Locate the cell with the specified text and output its [X, Y] center coordinate. 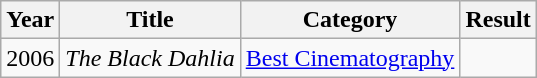
2006 [30, 58]
Best Cinematography [350, 58]
The Black Dahlia [150, 58]
Year [30, 20]
Result [498, 20]
Category [350, 20]
Title [150, 20]
